Identify which cell holds the provided text, then report its (X, Y) central coordinate. 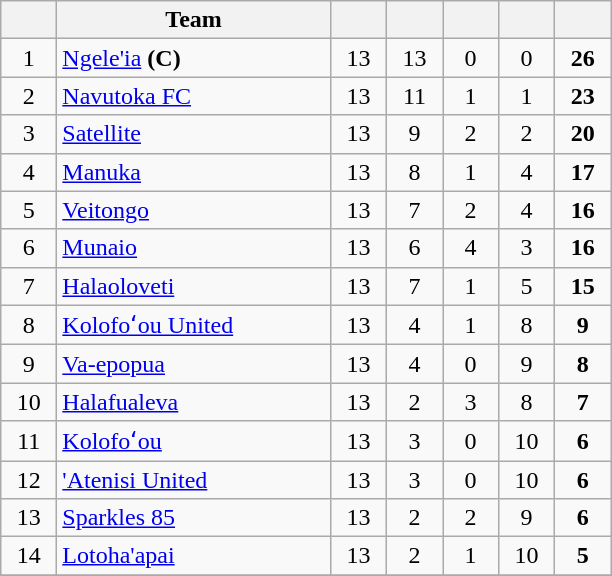
Team (194, 20)
Satellite (194, 134)
Munaio (194, 248)
'Atenisi United (194, 479)
Halaoloveti (194, 286)
Sparkles 85 (194, 518)
26 (583, 58)
15 (583, 286)
Manuka (194, 172)
Halafualeva (194, 402)
12 (29, 479)
Ngele'ia (C) (194, 58)
Navutoka FC (194, 96)
Kolofoʻou United (194, 325)
Va-epopua (194, 364)
Lotoha'apai (194, 556)
17 (583, 172)
23 (583, 96)
20 (583, 134)
Kolofoʻou (194, 441)
14 (29, 556)
Veitongo (194, 210)
